Pinpoint the cell where the given text exists, returning its (x, y) midpoint coordinate. 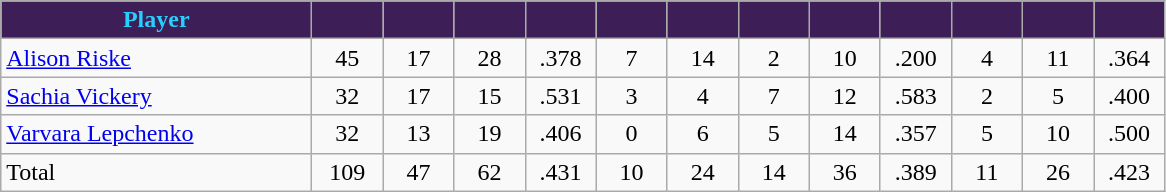
.389 (916, 172)
3 (632, 96)
13 (418, 134)
.200 (916, 58)
.423 (1130, 172)
24 (702, 172)
.583 (916, 96)
36 (844, 172)
15 (490, 96)
0 (632, 134)
28 (490, 58)
.357 (916, 134)
26 (1058, 172)
.531 (560, 96)
Total (156, 172)
12 (844, 96)
Alison Riske (156, 58)
Varvara Lepchenko (156, 134)
.400 (1130, 96)
.364 (1130, 58)
19 (490, 134)
6 (702, 134)
47 (418, 172)
Player (156, 20)
.406 (560, 134)
62 (490, 172)
.431 (560, 172)
Sachia Vickery (156, 96)
.500 (1130, 134)
.378 (560, 58)
45 (348, 58)
109 (348, 172)
